Scan for the cell matching the given text and deliver its [X, Y] coordinate at center. 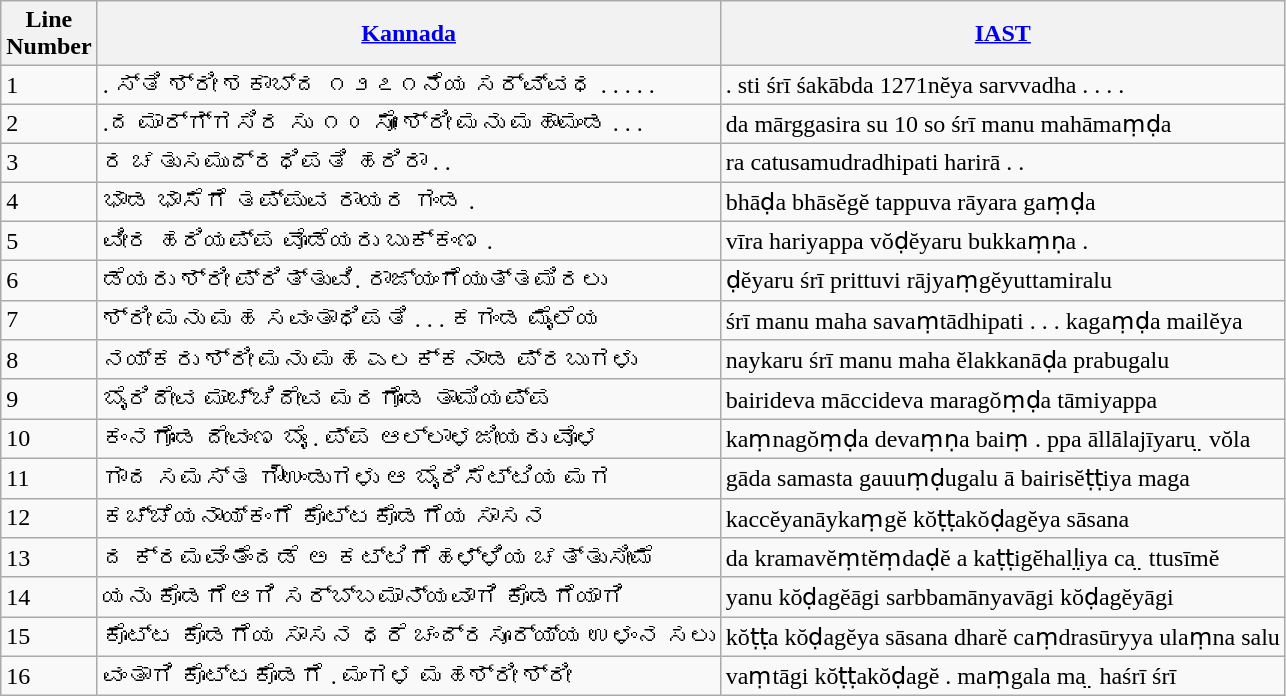
. ಸ್ತಿ ಶ್ರೀ ಶಕಾಬ್ದ ೧೨೭೧ನೆಯ ಸರ್ವ್ವಧ . . . . . [408, 85]
ರ ಚತುಸಮುದ್ರಧಿಪತಿ ಹರಿರಾ . . [408, 162]
11 [49, 478]
ಯನು ಕೊಡಗೆಆಗಿ ಸರ್ಬ್ಬಮಾನ್ಯವಾಗಿ ಕೊಡಗೆಯಾಗಿ [408, 597]
kaṃnagŏṃḍa devaṃṇa baiṃ . ppa āllālajīyaru ̤ vŏla [1002, 439]
6 [49, 281]
8 [49, 360]
.ದ ಮಾರ್ಗ್ಗಸಿರ ಸು ೧೦ ಸೋ ಶ್ರೀ ಮನು ಮಹಾಮಂಡ . . . [408, 124]
bairideva māccideva maragŏṃḍa tāmiyappa [1002, 399]
da kramavĕṃtĕṃdaḍĕ a kaṭṭigĕhall̤iya ca ̤ ttusīmĕ [1002, 558]
ವೀರ ಹರಿಯಪ್ಪ ವೊಡೆಯರು ಬುಕ್ಕಂಣ . [408, 241]
13 [49, 558]
ನಯ್ಕರು ಶ್ರೀ ಮನು ಮಹ ಎಲಕ್ಕನಾಡ ಪ್ರಬುಗಳು [408, 360]
7 [49, 320]
IAST [1002, 34]
śrī manu maha savaṃtādhipati . . . kagaṃḍa mailĕya [1002, 320]
kŏṭṭa kŏḍagĕya sāsana dharĕ caṃdrasūryya ulaṃna salu [1002, 637]
ra catusamudradhipati harirā . . [1002, 162]
. sti śrī śakābda 1271nĕya sarvvadha . . . . [1002, 85]
vaṃtāgi kŏṭṭakŏḍagĕ . maṃgala ma ̤ haśrī śrī [1002, 676]
ಗಾದ ಸಮಸ್ತ ಗೌಉಂಡುಗಳು ಆ ಬೈರಿಸೆಟ್ಟಿಯ ಮಗ [408, 478]
ಡೆಯರು ಶ್ರೀ ಪ್ರಿತ್ತುವಿ. ರಾಜ್ಯಂಗೆಯುತ್ತಮಿರಲು [408, 281]
ದ ಕ್ರಮವೆಂತೆಂದಡೆ ಅ ಕಟ್ಟಿಗೆಹಳ್ಳಿಯ ಚತ್ತುಸೀಮೆ [408, 558]
10 [49, 439]
5 [49, 241]
ಕಂನಗೊಂಡ ದೇವಂಣ ಬೈಂ . ಪ್ಪ ಆಲ್ಲಾಳಜೀಯರು ವೊಳ [408, 439]
ವಂತಾಗಿ ಕೊಟ್ಟಕೊಡಗೆ . ಮಂಗಳ ಮಹಶ್ರೀ ಶ್ರೀ [408, 676]
kaccĕyanāykaṃgĕ kŏṭṭakŏḍagĕya sāsana [1002, 518]
3 [49, 162]
ಭಾಡ ಭಾಸೆಗೆ ತಪ್ಪುವ ರಾಯರ ಗಂಡ . [408, 202]
ಕಚ್ಚೆಯನಾಯ್ಕಂಗೆ ಕೊಟ್ಟಕೊಡಗೆಯ ಸಾಸನ [408, 518]
yanu kŏḍagĕāgi sarbbamānyavāgi kŏḍagĕyāgi [1002, 597]
naykaru śrī manu maha ĕlakkanāḍa prabugalu [1002, 360]
1 [49, 85]
9 [49, 399]
4 [49, 202]
16 [49, 676]
bhāḍa bhāsĕgĕ tappuva rāyara gaṃḍa [1002, 202]
vīra hariyappa vŏḍĕyaru bukkaṃṇa . [1002, 241]
ಶ್ರೀ ಮನು ಮಹ ಸವಂತಾಧಿಪತಿ . . . ಕಗಂಡ ಮೈಲೆಯ [408, 320]
ḍĕyaru śrī prittuvi rājyaṃgĕyuttamiralu [1002, 281]
Kannada [408, 34]
15 [49, 637]
14 [49, 597]
gāda samasta gauuṃḍugalu ā bairisĕṭṭiya maga [1002, 478]
da mārggasira su 10 so śrī manu mahāmaṃḍa [1002, 124]
12 [49, 518]
ಕೊಟ್ಟ ಕೊಡಗೆಯ ಸಾಸನ ಧರೆ ಚಂದ್ರಸೂರ್ಯ್ಯ ಉಳಂನ ಸಲು [408, 637]
ಬೈರಿದೇವ ಮಾಚ್ಚಿದೇವ ಮರಗೊಂಡ ತಾಮಿಯಪ್ಪ [408, 399]
2 [49, 124]
LineNumber [49, 34]
